Provide the (X, Y) coordinate of the cell's center where the given text is located.  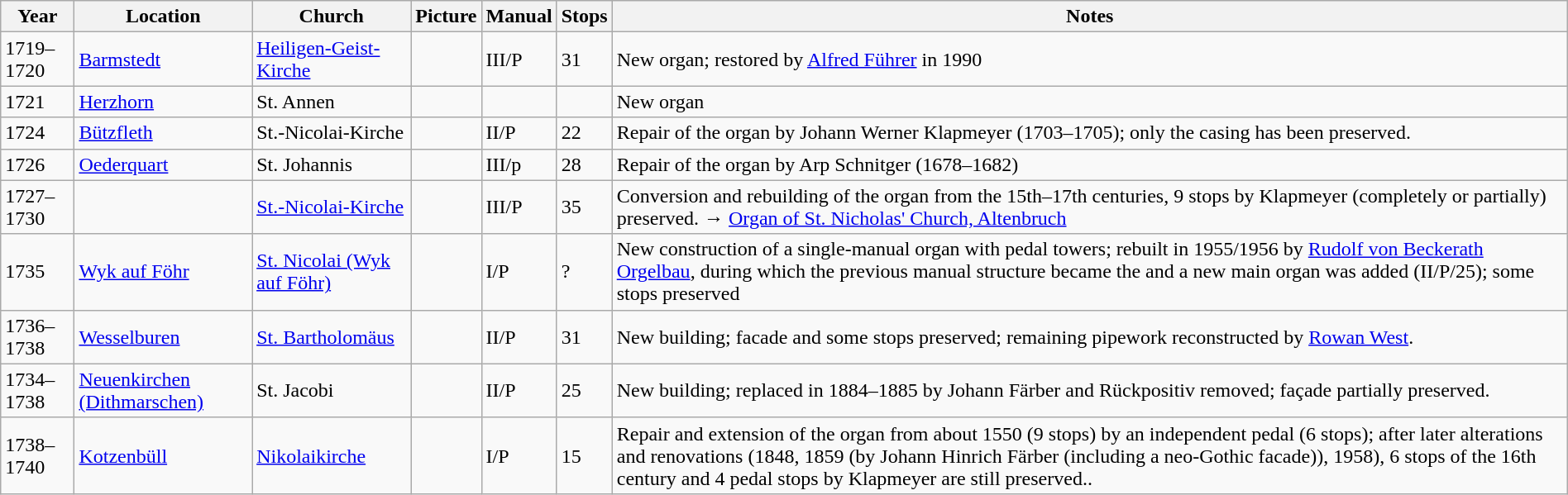
? (584, 272)
St. Annen (332, 102)
1736–1738 (38, 337)
1735 (38, 272)
Neuenkirchen (Dithmarschen) (164, 390)
St. Jacobi (332, 390)
Heiligen-Geist-Kirche (332, 59)
35 (584, 207)
Year (38, 17)
St. Johannis (332, 164)
St. Nicolai (Wyk auf Föhr) (332, 272)
1727–1730 (38, 207)
St. Bartholomäus (332, 337)
22 (584, 133)
Church (332, 17)
1734–1738 (38, 390)
Bützfleth (164, 133)
Wyk auf Föhr (164, 272)
1719–1720 (38, 59)
Kotzenbüll (164, 455)
Notes (1090, 17)
Manual (519, 17)
25 (584, 390)
III/p (519, 164)
New organ (1090, 102)
1724 (38, 133)
Location (164, 17)
1738–1740 (38, 455)
New building; replaced in 1884–1885 by Johann Färber and Rückpositiv removed; façade partially preserved. (1090, 390)
1726 (38, 164)
Repair of the organ by Arp Schnitger (1678–1682) (1090, 164)
28 (584, 164)
1721 (38, 102)
Barmstedt (164, 59)
Stops (584, 17)
Nikolaikirche (332, 455)
New building; facade and some stops preserved; remaining pipework reconstructed by Rowan West. (1090, 337)
Oederquart (164, 164)
Herzhorn (164, 102)
Picture (447, 17)
15 (584, 455)
Wesselburen (164, 337)
New organ; restored by Alfred Führer in 1990 (1090, 59)
Repair of the organ by Johann Werner Klapmeyer (1703–1705); only the casing has been preserved. (1090, 133)
